Extract the (X, Y) coordinate from the center of the cell holding the provided text.  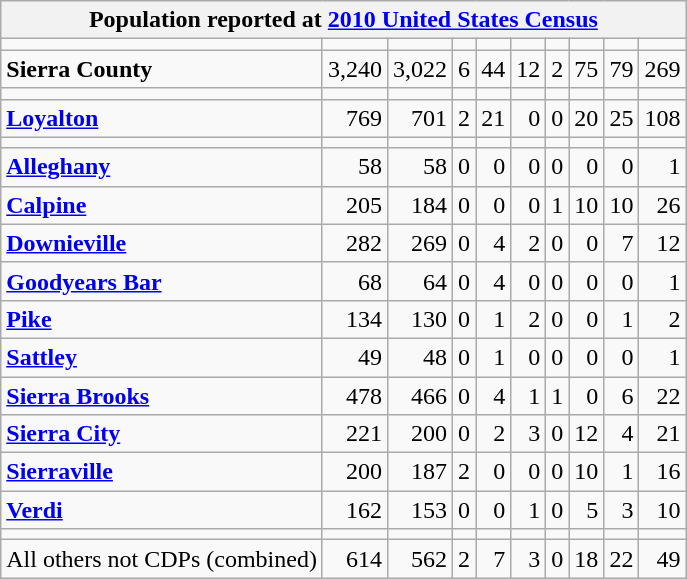
26 (662, 205)
64 (420, 281)
282 (354, 243)
79 (622, 69)
44 (494, 69)
562 (420, 559)
Downieville (162, 243)
Calpine (162, 205)
Goodyears Bar (162, 281)
162 (354, 510)
153 (420, 510)
All others not CDPs (combined) (162, 559)
16 (662, 472)
Population reported at 2010 United States Census (344, 20)
68 (354, 281)
Sierraville (162, 472)
478 (354, 395)
Verdi (162, 510)
205 (354, 205)
25 (622, 118)
130 (420, 319)
769 (354, 118)
Sierra County (162, 69)
20 (586, 118)
701 (420, 118)
Alleghany (162, 167)
Pike (162, 319)
108 (662, 118)
187 (420, 472)
466 (420, 395)
3,022 (420, 69)
Loyalton (162, 118)
3,240 (354, 69)
Sattley (162, 357)
75 (586, 69)
614 (354, 559)
48 (420, 357)
221 (354, 434)
184 (420, 205)
Sierra City (162, 434)
134 (354, 319)
Sierra Brooks (162, 395)
18 (586, 559)
5 (586, 510)
